Return [X, Y] of the center of cell containing provided text 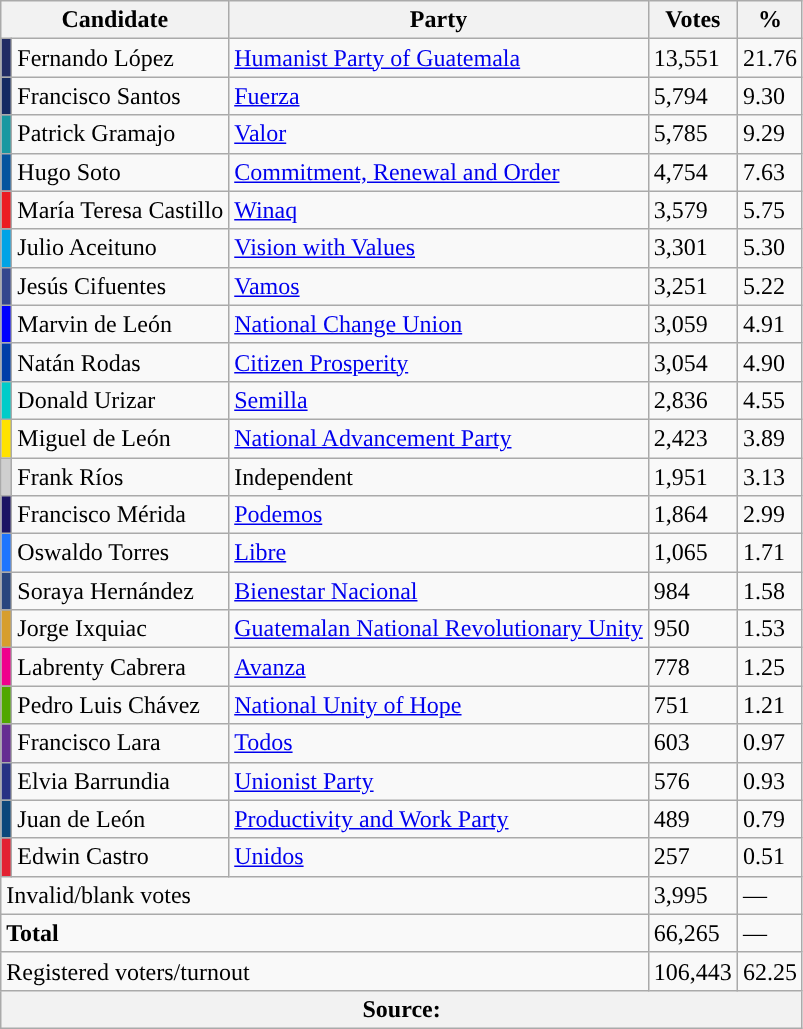
Invalid/blank votes [325, 895]
3,301 [692, 248]
1.25 [770, 667]
Jesús Cifuentes [120, 286]
0.79 [770, 819]
778 [692, 667]
Patrick Gramajo [120, 134]
751 [692, 705]
Francisco Lara [120, 743]
2,423 [692, 438]
Francisco Santos [120, 96]
62.25 [770, 971]
13,551 [692, 58]
Podemos [439, 515]
Registered voters/turnout [325, 971]
Vision with Values [439, 248]
National Advancement Party [439, 438]
% [770, 20]
0.51 [770, 857]
Citizen Prosperity [439, 362]
Juan de León [120, 819]
9.29 [770, 134]
Guatemalan National Revolutionary Unity [439, 629]
4.91 [770, 324]
984 [692, 591]
576 [692, 781]
Todos [439, 743]
Elvia Barrundia [120, 781]
Libre [439, 553]
Francisco Mérida [120, 515]
National Unity of Hope [439, 705]
5.22 [770, 286]
3,059 [692, 324]
Semilla [439, 400]
2.99 [770, 515]
1,951 [692, 477]
Winaq [439, 210]
Labrenty Cabrera [120, 667]
Valor [439, 134]
1.21 [770, 705]
3,251 [692, 286]
Vamos [439, 286]
Fernando López [120, 58]
5,785 [692, 134]
0.93 [770, 781]
950 [692, 629]
Oswaldo Torres [120, 553]
66,265 [692, 933]
Marvin de León [120, 324]
4.55 [770, 400]
1,065 [692, 553]
Fuerza [439, 96]
5.75 [770, 210]
Jorge Ixquiac [120, 629]
Hugo Soto [120, 172]
Natán Rodas [120, 362]
3,054 [692, 362]
Donald Urizar [120, 400]
Source: [402, 1009]
21.76 [770, 58]
Party [439, 20]
489 [692, 819]
Votes [692, 20]
1.53 [770, 629]
4,754 [692, 172]
1.71 [770, 553]
Bienestar Nacional [439, 591]
Frank Ríos [120, 477]
1,864 [692, 515]
Commitment, Renewal and Order [439, 172]
Julio Aceituno [120, 248]
9.30 [770, 96]
257 [692, 857]
3,579 [692, 210]
Unionist Party [439, 781]
3,995 [692, 895]
Candidate [115, 20]
7.63 [770, 172]
3.13 [770, 477]
5,794 [692, 96]
603 [692, 743]
Unidos [439, 857]
National Change Union [439, 324]
5.30 [770, 248]
3.89 [770, 438]
2,836 [692, 400]
Avanza [439, 667]
4.90 [770, 362]
Edwin Castro [120, 857]
María Teresa Castillo [120, 210]
1.58 [770, 591]
Productivity and Work Party [439, 819]
Humanist Party of Guatemala [439, 58]
Independent [439, 477]
Soraya Hernández [120, 591]
Miguel de León [120, 438]
0.97 [770, 743]
106,443 [692, 971]
Pedro Luis Chávez [120, 705]
Total [325, 933]
